Extract the [x, y] coordinate from the center of the cell holding the provided text.  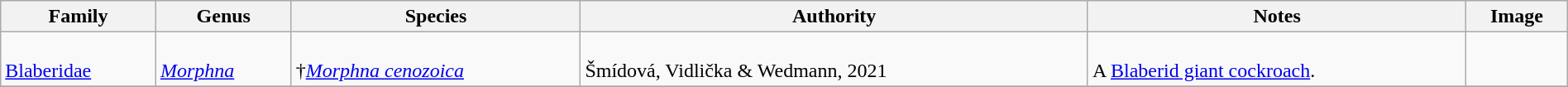
†Morphna cenozoica [436, 60]
Notes [1277, 17]
Family [79, 17]
Šmídová, Vidlička & Wedmann, 2021 [834, 60]
Blaberidae [79, 60]
Morphna [223, 60]
Image [1517, 17]
Authority [834, 17]
A Blaberid giant cockroach. [1277, 60]
Species [436, 17]
Genus [223, 17]
